Extract the (x, y) coordinate from the center of the cell holding the provided text.  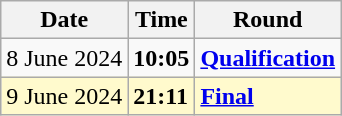
Final (268, 96)
8 June 2024 (64, 58)
21:11 (162, 96)
Qualification (268, 58)
Time (162, 20)
10:05 (162, 58)
Date (64, 20)
9 June 2024 (64, 96)
Round (268, 20)
